For the text-containing cell, return its midpoint in [X, Y] coordinate format. 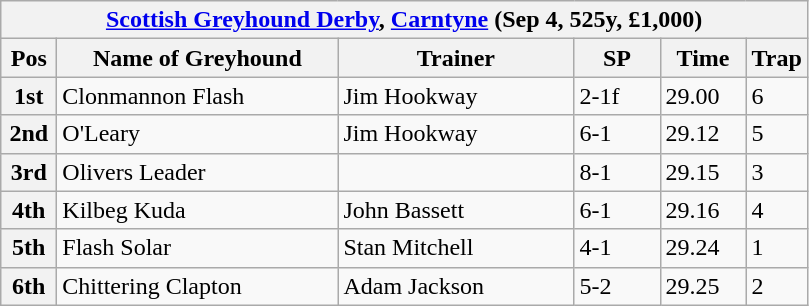
5-2 [617, 286]
6 [776, 96]
Clonmannon Flash [198, 96]
Adam Jackson [456, 286]
3 [776, 172]
Trap [776, 58]
John Bassett [456, 210]
2nd [29, 134]
Pos [29, 58]
6th [29, 286]
29.00 [703, 96]
SP [617, 58]
4 [776, 210]
O'Leary [198, 134]
1st [29, 96]
Name of Greyhound [198, 58]
29.25 [703, 286]
Stan Mitchell [456, 248]
2 [776, 286]
Chittering Clapton [198, 286]
29.12 [703, 134]
29.15 [703, 172]
Trainer [456, 58]
4th [29, 210]
29.24 [703, 248]
Flash Solar [198, 248]
2-1f [617, 96]
Olivers Leader [198, 172]
Scottish Greyhound Derby, Carntyne (Sep 4, 525y, £1,000) [404, 20]
29.16 [703, 210]
4-1 [617, 248]
5 [776, 134]
1 [776, 248]
Kilbeg Kuda [198, 210]
5th [29, 248]
8-1 [617, 172]
3rd [29, 172]
Time [703, 58]
